Determine the (X, Y) coordinate at the center of the cell enclosing the given text.  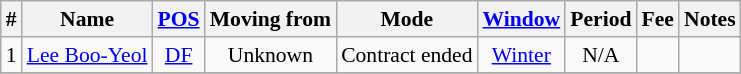
Contract ended (406, 55)
Unknown (270, 55)
# (12, 19)
Window (521, 19)
POS (179, 19)
Lee Boo-Yeol (88, 55)
Winter (521, 55)
Name (88, 19)
Fee (657, 19)
DF (179, 55)
1 (12, 55)
Moving from (270, 19)
Period (600, 19)
Notes (710, 19)
N/A (600, 55)
Mode (406, 19)
